Provide the (x, y) coordinate of the cell's center where the given text is located.  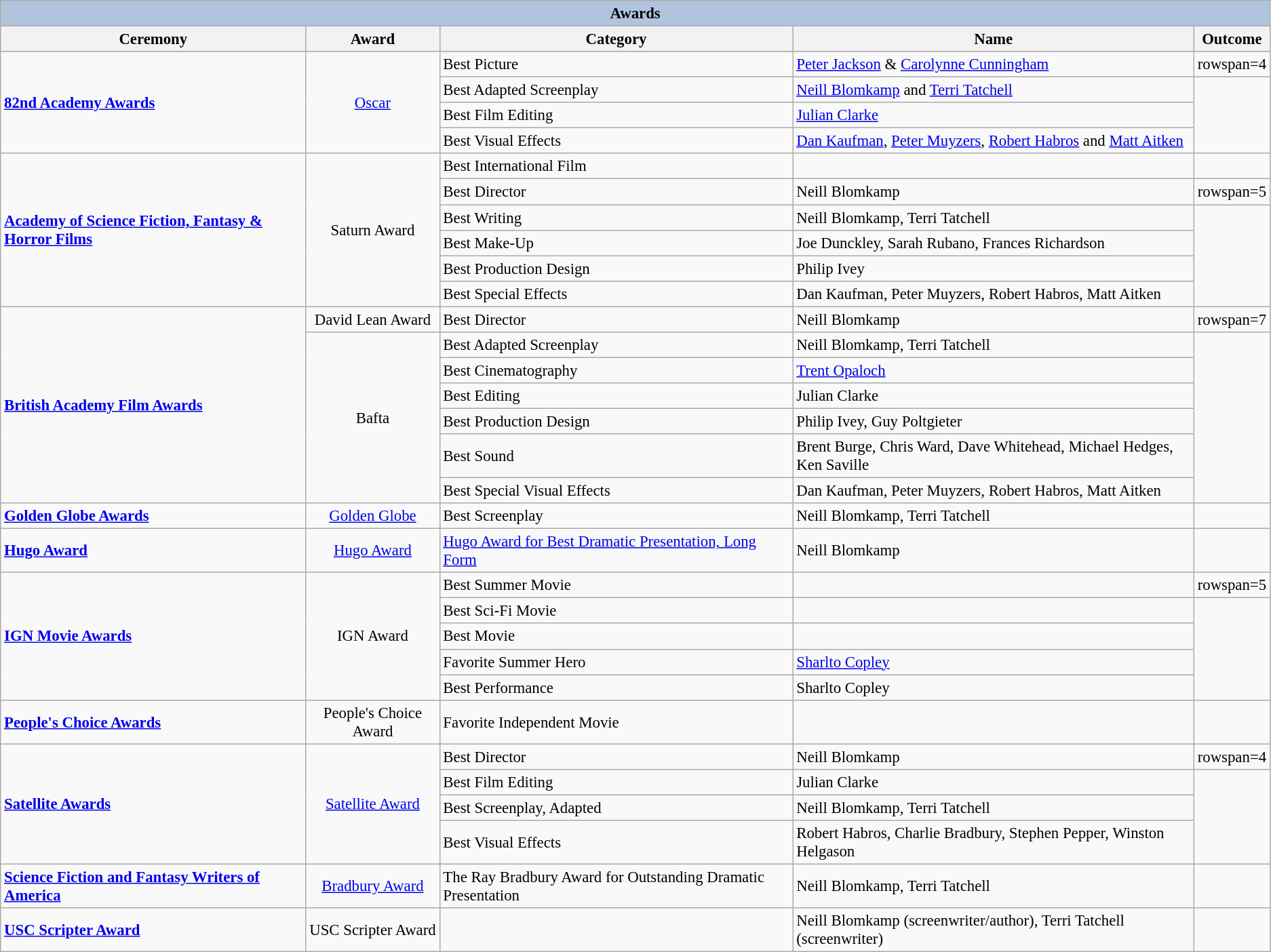
Best Special Effects (616, 294)
Hugo Award for Best Dramatic Presentation, Long Form (616, 551)
Best Writing (616, 218)
Oscar (373, 102)
Golden Globe Awards (153, 516)
Award (373, 39)
Trent Opaloch (993, 370)
Best Screenplay, Adapted (616, 808)
Joe Dunckley, Sarah Rubano, Frances Richardson (993, 243)
Best Performance (616, 688)
Satellite Award (373, 804)
IGN Movie Awards (153, 636)
Best Picture (616, 64)
Bradbury Award (373, 886)
David Lean Award (373, 319)
Best Make-Up (616, 243)
Ceremony (153, 39)
Robert Habros, Charlie Bradbury, Stephen Pepper, Winston Helgason (993, 842)
Outcome (1232, 39)
rowspan=7 (1232, 319)
Name (993, 39)
Academy of Science Fiction, Fantasy & Horror Films (153, 230)
Best Sci-Fi Movie (616, 611)
Science Fiction and Fantasy Writers of America (153, 886)
Best Summer Movie (616, 585)
Dan Kaufman, Peter Muyzers, Robert Habros and Matt Aitken (993, 141)
Best Screenplay (616, 516)
Favorite Summer Hero (616, 662)
British Academy Film Awards (153, 405)
Satellite Awards (153, 804)
Awards (635, 14)
Bafta (373, 418)
Saturn Award (373, 230)
Best Cinematography (616, 370)
Best International Film (616, 166)
People's Choice Awards (153, 721)
Philip Ivey (993, 269)
People's Choice Award (373, 721)
Neill Blomkamp and Terri Tatchell (993, 90)
Best Editing (616, 396)
IGN Award (373, 636)
Brent Burge, Chris Ward, Dave Whitehead, Michael Hedges, Ken Saville (993, 456)
Philip Ivey, Guy Poltgieter (993, 421)
Favorite Independent Movie (616, 721)
Category (616, 39)
Neill Blomkamp (screenwriter/author), Terri Tatchell (screenwriter) (993, 930)
Peter Jackson & Carolynne Cunningham (993, 64)
Best Special Visual Effects (616, 491)
Best Movie (616, 637)
82nd Academy Awards (153, 102)
The Ray Bradbury Award for Outstanding Dramatic Presentation (616, 886)
Best Sound (616, 456)
Golden Globe (373, 516)
